From the cell containing the given text, extract its center point as [x, y] coordinate. 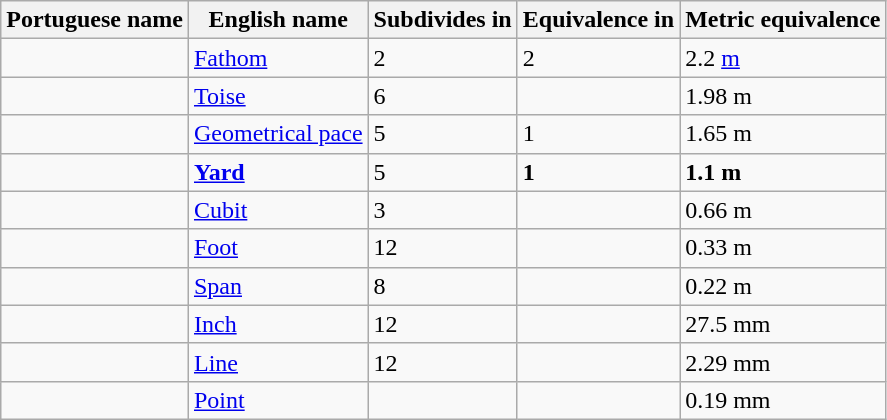
Point [278, 400]
2.2 m [783, 58]
2.29 mm [783, 362]
Geometrical pace [278, 134]
3 [442, 210]
8 [442, 286]
Line [278, 362]
1.98 m [783, 96]
Span [278, 286]
Yard [278, 172]
Portuguese name [95, 20]
Toise [278, 96]
Foot [278, 248]
Metric equivalence [783, 20]
0.66 m [783, 210]
0.19 mm [783, 400]
Equivalence in [598, 20]
English name [278, 20]
0.22 m [783, 286]
Subdivides in [442, 20]
6 [442, 96]
1.65 m [783, 134]
0.33 m [783, 248]
1.1 m [783, 172]
Cubit [278, 210]
Inch [278, 324]
Fathom [278, 58]
27.5 mm [783, 324]
